Return the [x, y] coordinate for the center point of the cell that contains the specified text.  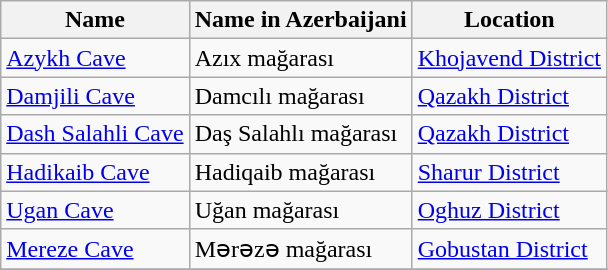
Khojavend District [509, 58]
Daş Salahlı mağarası [300, 134]
Hadikaib Cave [95, 172]
Azıx mağarası [300, 58]
Damjili Cave [95, 96]
Uğan mağarası [300, 210]
Location [509, 20]
Sharur District [509, 172]
Dash Salahli Cave [95, 134]
Name [95, 20]
Damcılı mağarası [300, 96]
Gobustan District [509, 249]
Hadiqaib mağarası [300, 172]
Ugan Cave [95, 210]
Mereze Cave [95, 249]
Oghuz District [509, 210]
Azykh Cave [95, 58]
Name in Azerbaijani [300, 20]
Mərəzə mağarası [300, 249]
